From the cell containing the given text, extract its center point as [x, y] coordinate. 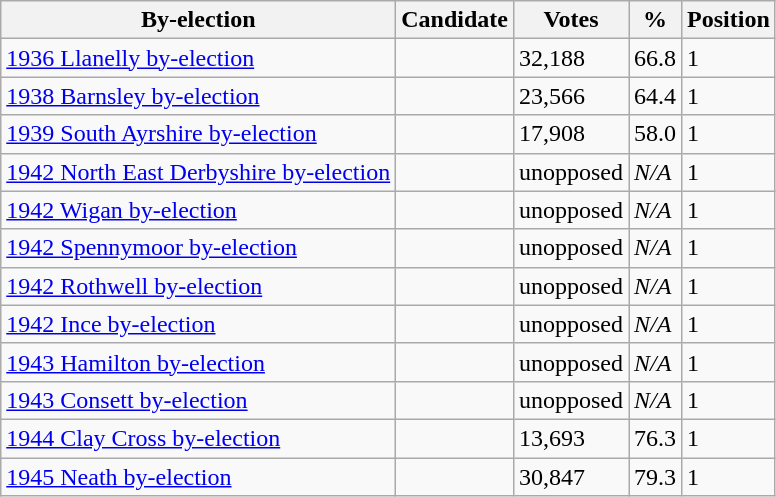
1939 South Ayrshire by-election [198, 134]
1942 Ince by-election [198, 324]
23,566 [570, 96]
Votes [570, 20]
1943 Consett by-election [198, 400]
Candidate [455, 20]
1942 North East Derbyshire by-election [198, 172]
66.8 [656, 58]
1942 Rothwell by-election [198, 286]
1945 Neath by-election [198, 477]
Position [729, 20]
64.4 [656, 96]
1938 Barnsley by-election [198, 96]
1944 Clay Cross by-election [198, 438]
32,188 [570, 58]
1936 Llanelly by-election [198, 58]
79.3 [656, 477]
17,908 [570, 134]
1942 Spennymoor by-election [198, 248]
58.0 [656, 134]
% [656, 20]
By-election [198, 20]
30,847 [570, 477]
1942 Wigan by-election [198, 210]
1943 Hamilton by-election [198, 362]
76.3 [656, 438]
13,693 [570, 438]
